Return the [x, y] coordinate for the center point of the cell that contains the specified text.  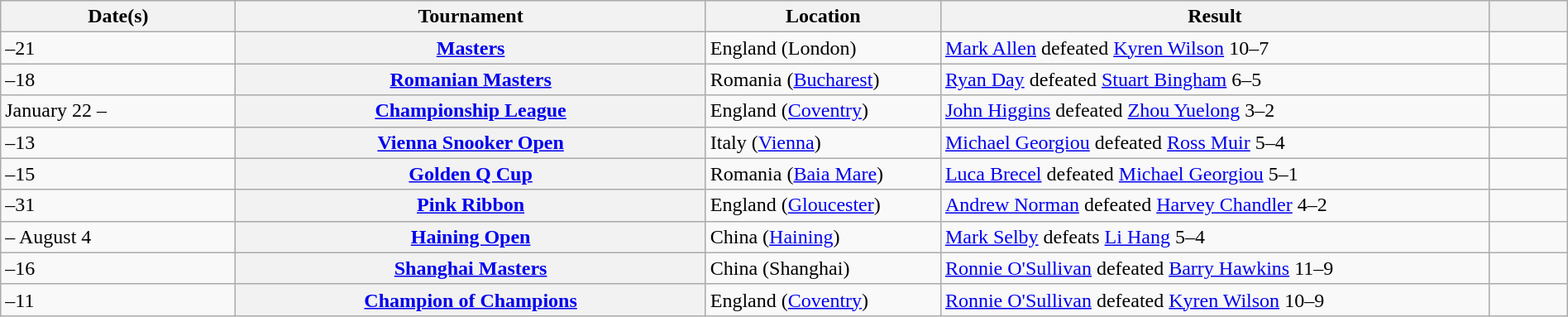
Andrew Norman defeated Harvey Chandler 4–2 [1214, 205]
Tournament [471, 17]
– August 4 [118, 237]
Date(s) [118, 17]
England (Gloucester) [823, 205]
Michael Georgiou defeated Ross Muir 5–4 [1214, 142]
Ryan Day defeated Stuart Bingham 6–5 [1214, 79]
Shanghai Masters [471, 268]
China (Haining) [823, 237]
Masters [471, 48]
Pink Ribbon [471, 205]
Romania (Bucharest) [823, 79]
Luca Brecel defeated Michael Georgiou 5–1 [1214, 174]
–18 [118, 79]
–16 [118, 268]
–13 [118, 142]
Romania (Baia Mare) [823, 174]
Championship League [471, 111]
Location [823, 17]
Vienna Snooker Open [471, 142]
Result [1214, 17]
–15 [118, 174]
Mark Selby defeats Li Hang 5–4 [1214, 237]
Champion of Champions [471, 300]
Ronnie O'Sullivan defeated Kyren Wilson 10–9 [1214, 300]
Romanian Masters [471, 79]
John Higgins defeated Zhou Yuelong 3–2 [1214, 111]
Golden Q Cup [471, 174]
–11 [118, 300]
Ronnie O'Sullivan defeated Barry Hawkins 11–9 [1214, 268]
Mark Allen defeated Kyren Wilson 10–7 [1214, 48]
England (London) [823, 48]
Italy (Vienna) [823, 142]
–31 [118, 205]
–21 [118, 48]
China (Shanghai) [823, 268]
Haining Open [471, 237]
January 22 – [118, 111]
